Provide the (X, Y) coordinate of the cell's center where the given text is located.  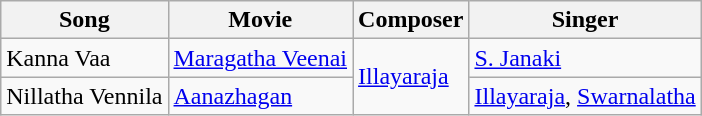
Nillatha Vennila (84, 96)
Illayaraja (411, 77)
Maragatha Veenai (260, 58)
Aanazhagan (260, 96)
Song (84, 20)
Kanna Vaa (84, 58)
Composer (411, 20)
Illayaraja, Swarnalatha (585, 96)
Movie (260, 20)
Singer (585, 20)
S. Janaki (585, 58)
